Return (X, Y) of the center of cell containing provided text 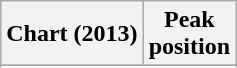
Peakposition (189, 34)
Chart (2013) (72, 34)
